Find where the given text appears and provide that cell's center as (x, y) coordinate. 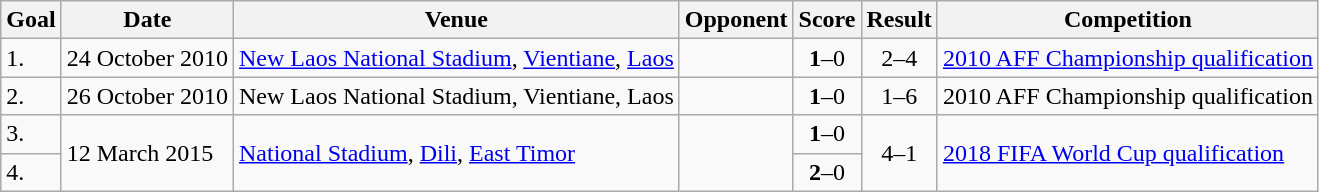
1–6 (899, 96)
2. (31, 96)
Goal (31, 20)
2–4 (899, 58)
Score (827, 20)
Opponent (736, 20)
4. (31, 172)
26 October 2010 (147, 96)
3. (31, 134)
Venue (457, 20)
2–0 (827, 172)
2018 FIFA World Cup qualification (1128, 153)
4–1 (899, 153)
Competition (1128, 20)
Result (899, 20)
Date (147, 20)
National Stadium, Dili, East Timor (457, 153)
1. (31, 58)
24 October 2010 (147, 58)
12 March 2015 (147, 153)
